Scan for the cell matching the given text and deliver its (X, Y) coordinate at center. 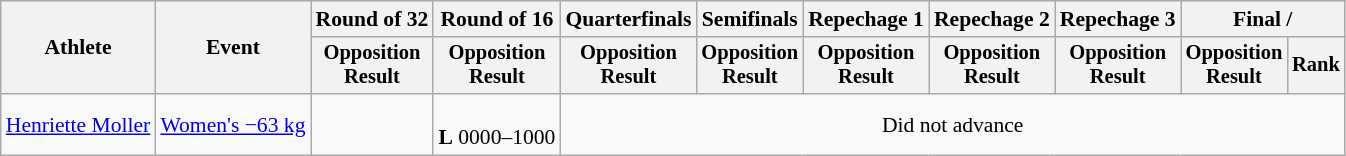
Round of 16 (496, 19)
Did not advance (952, 124)
Round of 32 (372, 19)
Athlete (78, 48)
Women's −63 kg (232, 124)
Repechage 3 (1118, 19)
Final / (1263, 19)
L 0000–1000 (496, 124)
Repechage 2 (992, 19)
Rank (1316, 66)
Semifinals (750, 19)
Quarterfinals (628, 19)
Henriette Moller (78, 124)
Event (232, 48)
Repechage 1 (866, 19)
